Scan for the cell matching the given text and deliver its (x, y) coordinate at center. 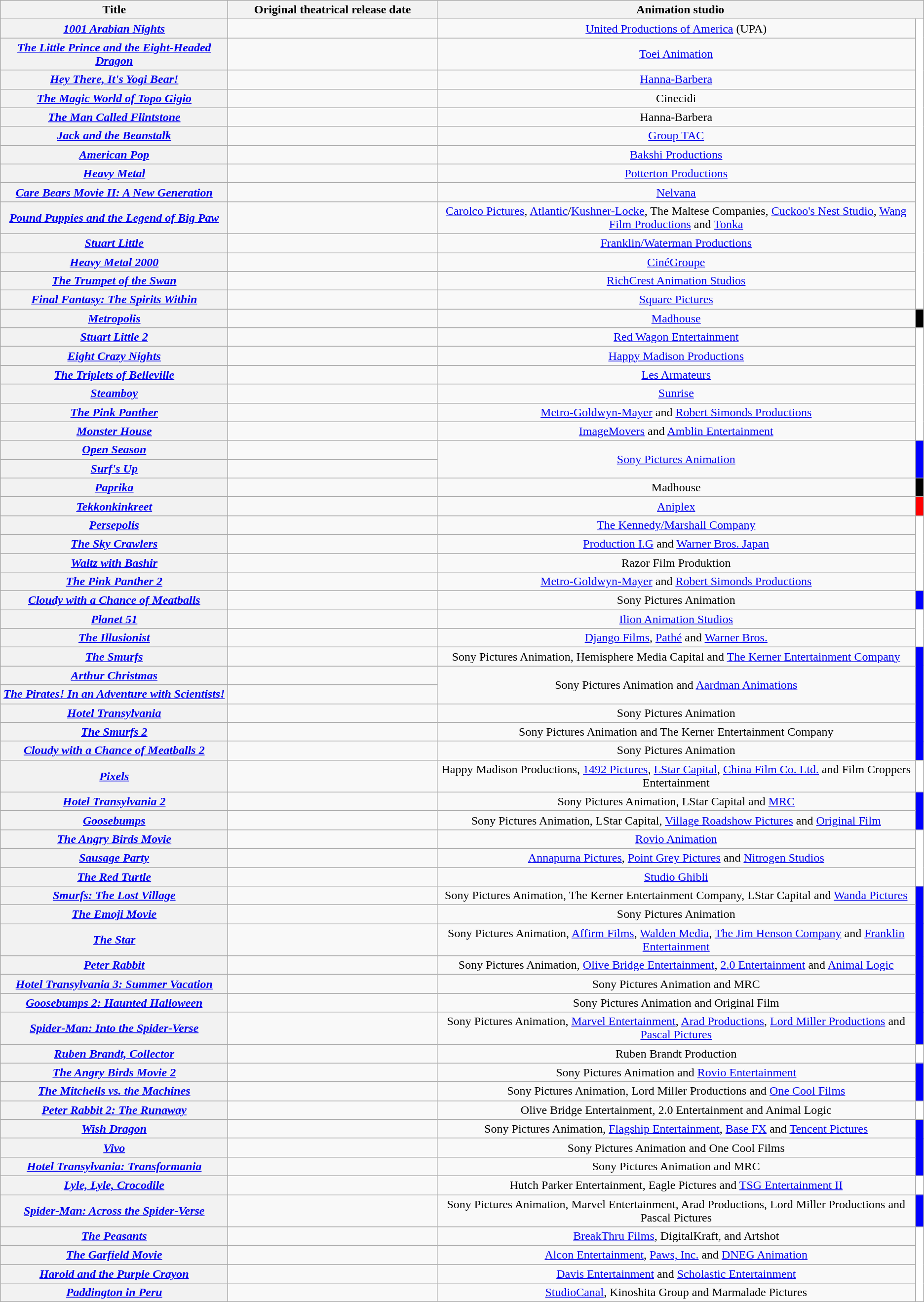
Cloudy with a Chance of Meatballs 2 (115, 750)
Bakshi Productions (676, 155)
Ilion Animation Studios (676, 619)
Sony Pictures Animation and Aardman Animations (676, 685)
Lyle, Lyle, Crocodile (115, 1185)
The Man Called Flintstone (115, 117)
Rovio Animation (676, 839)
Waltz with Bashir (115, 562)
The Illusionist (115, 638)
Ruben Brandt Production (676, 1054)
Franklin/Waterman Productions (676, 243)
Harold and the Purple Crayon (115, 1274)
Red Wagon Entertainment (676, 337)
Original theatrical release date (333, 10)
Monster House (115, 431)
Peter Rabbit 2: The Runaway (115, 1110)
Sony Pictures Animation, LStar Capital, Village Roadshow Pictures and Original Film (676, 820)
The Star (115, 940)
Hotel Transylvania (115, 713)
Hotel Transylvania 3: Summer Vacation (115, 984)
The Red Turtle (115, 876)
Sony Pictures Animation, Lord Miller Productions and One Cool Films (676, 1091)
The Pink Panther 2 (115, 582)
Potterton Productions (676, 173)
The Sky Crawlers (115, 544)
Wish Dragon (115, 1129)
Aniplex (676, 506)
1001 Arabian Nights (115, 29)
Final Fantasy: The Spirits Within (115, 300)
Sunrise (676, 394)
Studio Ghibli (676, 876)
Sony Pictures Animation, Hemisphere Media Capital and The Kerner Entertainment Company (676, 657)
Group TAC (676, 136)
Sony Pictures Animation and The Kerner Entertainment Company (676, 732)
Razor Film Produktion (676, 562)
Sony Pictures Animation and Rovio Entertainment (676, 1072)
The Kennedy/Marshall Company (676, 525)
Sony Pictures Animation, Affirm Films, Walden Media, The Jim Henson Company and Franklin Entertainment (676, 940)
Annapurna Pictures, Point Grey Pictures and Nitrogen Studios (676, 858)
Stuart Little (115, 243)
Heavy Metal 2000 (115, 262)
RichCrest Animation Studios (676, 281)
Sony Pictures Animation, LStar Capital and MRC (676, 801)
The Smurfs 2 (115, 732)
Persepolis (115, 525)
The Little Prince and the Eight-Headed Dragon (115, 54)
Hotel Transylvania 2 (115, 801)
The Peasants (115, 1236)
The Trumpet of the Swan (115, 281)
Vivo (115, 1147)
Square Pictures (676, 300)
Sony Pictures Animation, The Kerner Entertainment Company, LStar Capital and Wanda Pictures (676, 896)
Sony Pictures Animation and One Cool Films (676, 1147)
BreakThru Films, DigitalKraft, and Artshot (676, 1236)
United Productions of America (UPA) (676, 29)
The Pirates! In an Adventure with Scientists! (115, 694)
Spider-Man: Across the Spider-Verse (115, 1211)
Happy Madison Productions (676, 356)
Stuart Little 2 (115, 337)
Production I.G and Warner Bros. Japan (676, 544)
Alcon Entertainment, Paws, Inc. and DNEG Animation (676, 1255)
Hotel Transylvania: Transformania (115, 1166)
Care Bears Movie II: A New Generation (115, 192)
Ruben Brandt, Collector (115, 1054)
Tekkonkinkreet (115, 506)
Les Armateurs (676, 375)
Carolco Pictures, Atlantic/Kushner-Locke, The Maltese Companies, Cuckoo's Nest Studio, Wang Film Productions and Tonka (676, 217)
The Mitchells vs. the Machines (115, 1091)
Animation studio (680, 10)
Cinecidi (676, 98)
The Magic World of Topo Gigio (115, 98)
Peter Rabbit (115, 965)
Open Season (115, 450)
Sony Pictures Animation, Flagship Entertainment, Base FX and Tencent Pictures (676, 1129)
Cloudy with a Chance of Meatballs (115, 600)
Eight Crazy Nights (115, 356)
Smurfs: The Lost Village (115, 896)
Goosebumps 2: Haunted Halloween (115, 1003)
Happy Madison Productions, 1492 Pictures, LStar Capital, China Film Co. Ltd. and Film Croppers Entertainment (676, 776)
Nelvana (676, 192)
Pound Puppies and the Legend of Big Paw (115, 217)
Arthur Christmas (115, 675)
Paddington in Peru (115, 1293)
Hey There, It's Yogi Bear! (115, 79)
ImageMovers and Amblin Entertainment (676, 431)
Davis Entertainment and Scholastic Entertainment (676, 1274)
The Garfield Movie (115, 1255)
Goosebumps (115, 820)
Pixels (115, 776)
Sony Pictures Animation and Original Film (676, 1003)
Olive Bridge Entertainment, 2.0 Entertainment and Animal Logic (676, 1110)
American Pop (115, 155)
Sausage Party (115, 858)
The Smurfs (115, 657)
Surf's Up (115, 469)
StudioCanal, Kinoshita Group and Marmalade Pictures (676, 1293)
The Pink Panther (115, 412)
Toei Animation (676, 54)
Jack and the Beanstalk (115, 136)
Sony Pictures Animation, Olive Bridge Entertainment, 2.0 Entertainment and Animal Logic (676, 965)
Heavy Metal (115, 173)
Hutch Parker Entertainment, Eagle Pictures and TSG Entertainment II (676, 1185)
Planet 51 (115, 619)
Steamboy (115, 394)
The Triplets of Belleville (115, 375)
Django Films, Pathé and Warner Bros. (676, 638)
Title (115, 10)
The Angry Birds Movie 2 (115, 1072)
Spider-Man: Into the Spider-Verse (115, 1028)
The Emoji Movie (115, 914)
Paprika (115, 487)
CinéGroupe (676, 262)
Metropolis (115, 318)
The Angry Birds Movie (115, 839)
